Pinpoint the cell where the given text exists, returning its [x, y] midpoint coordinate. 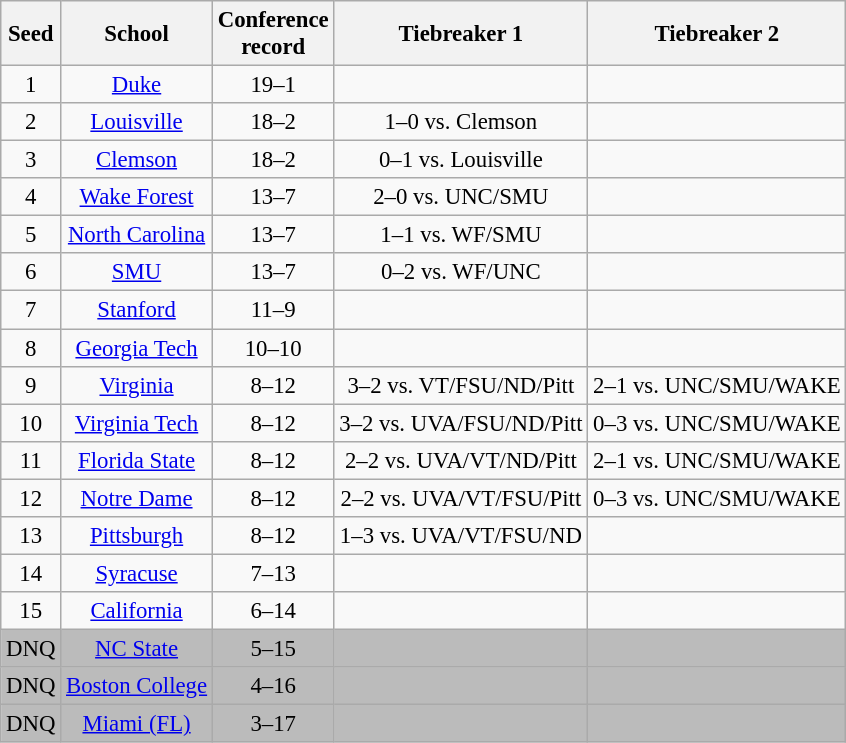
3 [31, 160]
2 [31, 122]
Seed [31, 34]
Boston College [137, 686]
2–0 vs. UNC/SMU [461, 197]
School [137, 34]
Louisville [137, 122]
Florida State [137, 460]
3–2 vs. VT/FSU/ND/Pitt [461, 385]
3–17 [273, 724]
Georgia Tech [137, 348]
2–2 vs. UVA/VT/ND/Pitt [461, 460]
Duke [137, 85]
Syracuse [137, 573]
SMU [137, 273]
California [137, 611]
1 [31, 85]
Stanford [137, 310]
10 [31, 423]
6 [31, 273]
9 [31, 385]
3–2 vs. UVA/FSU/ND/Pitt [461, 423]
Virginia [137, 385]
12 [31, 498]
5–15 [273, 648]
14 [31, 573]
Tiebreaker 1 [461, 34]
Conferencerecord [273, 34]
Clemson [137, 160]
5 [31, 235]
7–13 [273, 573]
4–16 [273, 686]
15 [31, 611]
4 [31, 197]
Miami (FL) [137, 724]
Notre Dame [137, 498]
Tiebreaker 2 [717, 34]
7 [31, 310]
8 [31, 348]
Virginia Tech [137, 423]
Wake Forest [137, 197]
0–2 vs. WF/UNC [461, 273]
NC State [137, 648]
North Carolina [137, 235]
1–3 vs. UVA/VT/FSU/ND [461, 536]
13 [31, 536]
1–1 vs. WF/SMU [461, 235]
Pittsburgh [137, 536]
19–1 [273, 85]
6–14 [273, 611]
2–2 vs. UVA/VT/FSU/Pitt [461, 498]
0–1 vs. Louisville [461, 160]
11–9 [273, 310]
1–0 vs. Clemson [461, 122]
10–10 [273, 348]
11 [31, 460]
